From the cell containing the given text, extract its center point as [X, Y] coordinate. 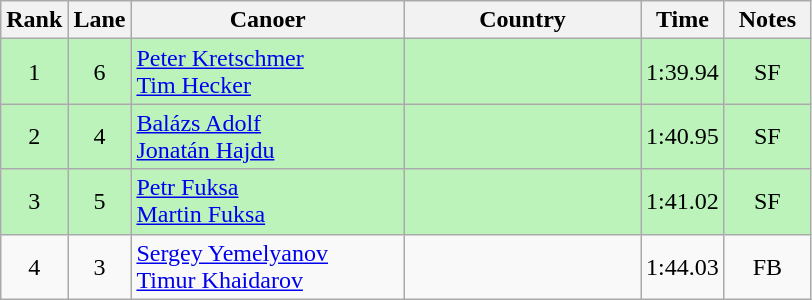
Peter KretschmerTim Hecker [268, 72]
6 [100, 72]
Lane [100, 20]
Canoer [268, 20]
Sergey YemelyanovTimur Khaidarov [268, 266]
5 [100, 202]
Petr FuksaMartin Fuksa [268, 202]
1:40.95 [683, 136]
Rank [34, 20]
1:44.03 [683, 266]
Country [522, 20]
Balázs AdolfJonatán Hajdu [268, 136]
1:39.94 [683, 72]
1:41.02 [683, 202]
2 [34, 136]
1 [34, 72]
Time [683, 20]
Notes [767, 20]
FB [767, 266]
